Locate the cell with the specified text and output its (X, Y) center coordinate. 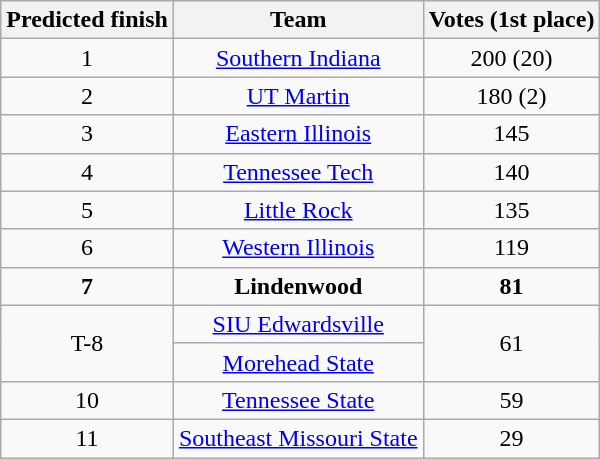
Eastern Illinois (298, 134)
1 (88, 58)
Team (298, 20)
6 (88, 248)
3 (88, 134)
140 (512, 172)
Western Illinois (298, 248)
29 (512, 438)
Southern Indiana (298, 58)
UT Martin (298, 96)
61 (512, 343)
5 (88, 210)
Morehead State (298, 362)
Votes (1st place) (512, 20)
81 (512, 286)
11 (88, 438)
Predicted finish (88, 20)
4 (88, 172)
T-8 (88, 343)
10 (88, 400)
7 (88, 286)
135 (512, 210)
Southeast Missouri State (298, 438)
2 (88, 96)
180 (2) (512, 96)
119 (512, 248)
SIU Edwardsville (298, 324)
Lindenwood (298, 286)
200 (20) (512, 58)
59 (512, 400)
145 (512, 134)
Tennessee Tech (298, 172)
Tennessee State (298, 400)
Little Rock (298, 210)
